Pinpoint the cell where the given text exists, returning its (X, Y) midpoint coordinate. 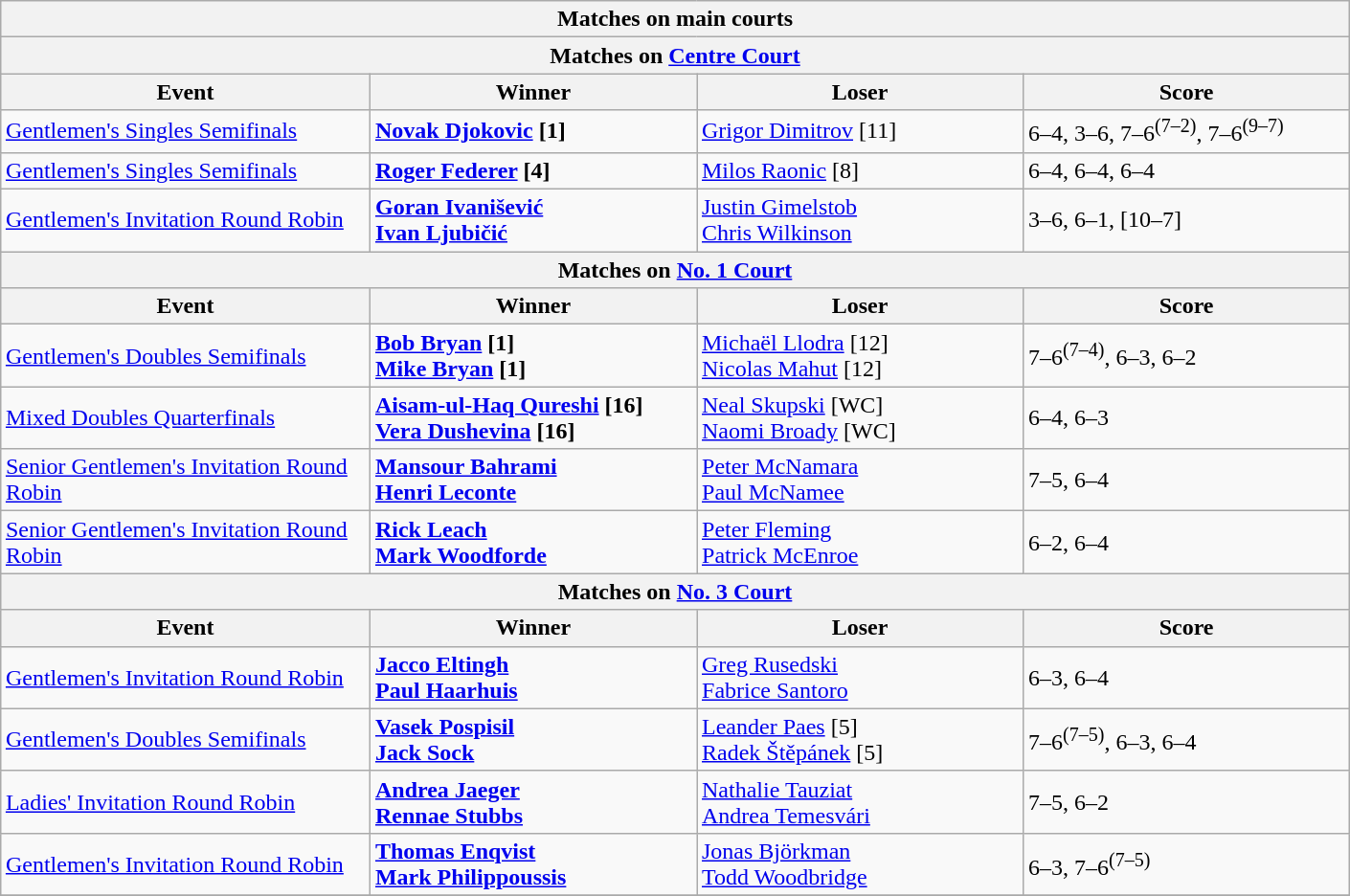
Andrea Jaeger Rennae Stubbs (532, 802)
6–4, 6–4, 6–4 (1187, 170)
Nathalie Tauziat Andrea Temesvári (860, 802)
7–5, 6–4 (1187, 481)
Matches on No. 3 Court (674, 592)
Goran Ivanišević Ivan Ljubičić (532, 220)
7–6(7–5), 6–3, 6–4 (1187, 739)
Roger Federer [4] (532, 170)
Matches on No. 1 Court (674, 270)
Vasek Pospisil Jack Sock (532, 739)
6–3, 6–4 (1187, 678)
Novak Djokovic [1] (532, 132)
Peter Fleming Patrick McEnroe (860, 542)
Greg Rusedski Fabrice Santoro (860, 678)
7–5, 6–2 (1187, 802)
Bob Bryan [1] Mike Bryan [1] (532, 356)
Mixed Doubles Quarterfinals (185, 417)
Matches on Centre Court (674, 56)
Michaël Llodra [12] Nicolas Mahut [12] (860, 356)
7–6(7–4), 6–3, 6–2 (1187, 356)
Grigor Dimitrov [11] (860, 132)
Peter McNamara Paul McNamee (860, 481)
6–4, 6–3 (1187, 417)
Ladies' Invitation Round Robin (185, 802)
6–2, 6–4 (1187, 542)
Neal Skupski [WC] Naomi Broady [WC] (860, 417)
Justin Gimelstob Chris Wilkinson (860, 220)
Leander Paes [5] Radek Štěpánek [5] (860, 739)
Jonas Björkman Todd Woodbridge (860, 863)
6–4, 3–6, 7–6(7–2), 7–6(9–7) (1187, 132)
Rick Leach Mark Woodforde (532, 542)
Jacco Eltingh Paul Haarhuis (532, 678)
6–3, 7–6(7–5) (1187, 863)
Aisam-ul-Haq Qureshi [16] Vera Dushevina [16] (532, 417)
Mansour Bahrami Henri Leconte (532, 481)
Milos Raonic [8] (860, 170)
Thomas Enqvist Mark Philippoussis (532, 863)
3–6, 6–1, [10–7] (1187, 220)
Matches on main courts (674, 19)
